For the text-containing cell, return its midpoint in [X, Y] coordinate format. 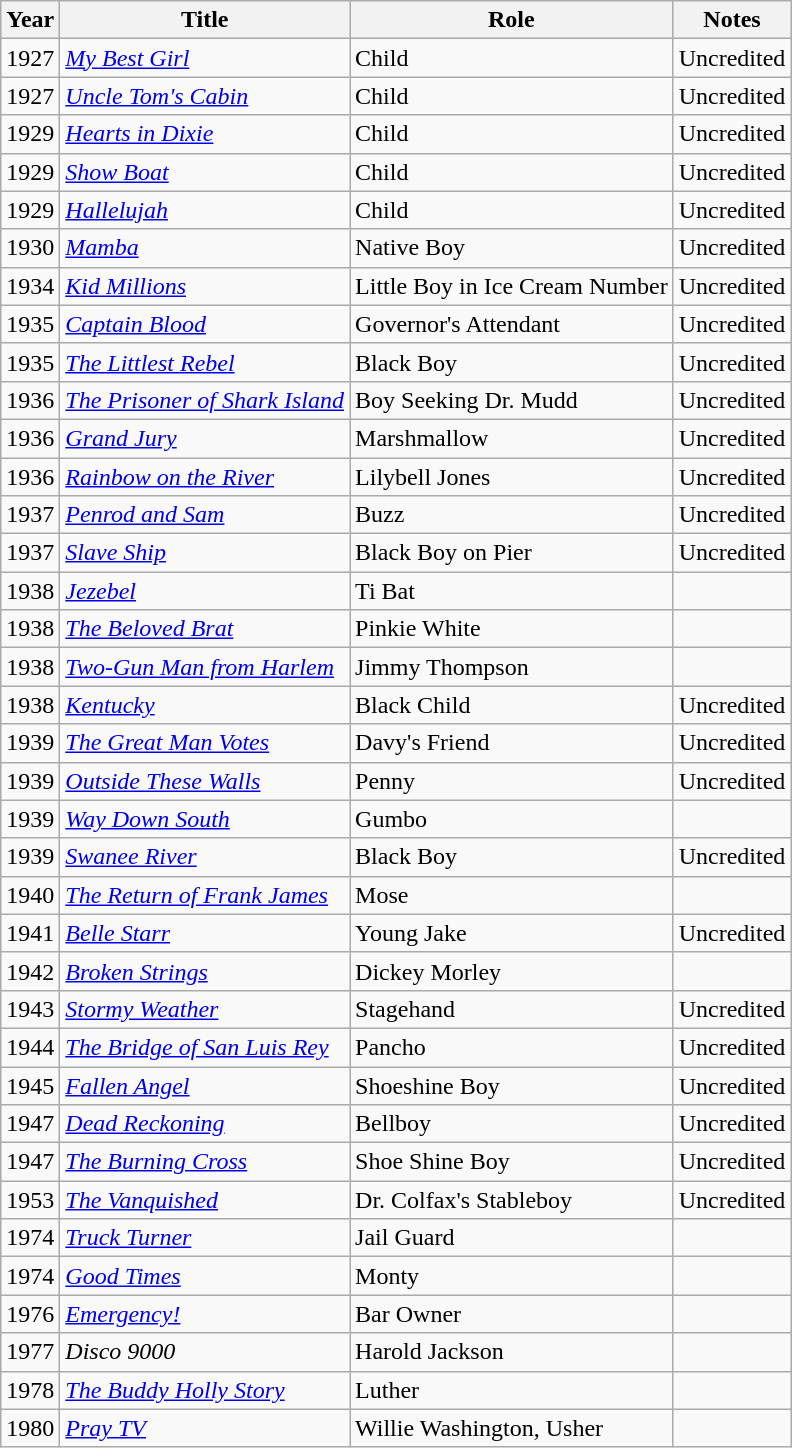
Little Boy in Ice Cream Number [512, 286]
The Beloved Brat [205, 629]
Monty [512, 1276]
The Burning Cross [205, 1162]
1934 [30, 286]
Jail Guard [512, 1238]
1977 [30, 1352]
The Buddy Holly Story [205, 1390]
Swanee River [205, 857]
Dr. Colfax's Stableboy [512, 1200]
Uncle Tom's Cabin [205, 96]
Buzz [512, 515]
Truck Turner [205, 1238]
Show Boat [205, 172]
Stormy Weather [205, 1009]
Young Jake [512, 933]
Rainbow on the River [205, 477]
The Bridge of San Luis Rey [205, 1047]
The Prisoner of Shark Island [205, 400]
Harold Jackson [512, 1352]
1942 [30, 971]
Broken Strings [205, 971]
The Littlest Rebel [205, 362]
My Best Girl [205, 58]
Kid Millions [205, 286]
Willie Washington, Usher [512, 1428]
1976 [30, 1314]
Penrod and Sam [205, 515]
1930 [30, 248]
1953 [30, 1200]
Outside These Walls [205, 781]
Governor's Attendant [512, 324]
Two-Gun Man from Harlem [205, 667]
Stagehand [512, 1009]
Ti Bat [512, 591]
Black Boy on Pier [512, 553]
Dead Reckoning [205, 1124]
The Great Man Votes [205, 743]
Hallelujah [205, 210]
Captain Blood [205, 324]
Way Down South [205, 819]
Davy's Friend [512, 743]
Black Child [512, 705]
1944 [30, 1047]
Luther [512, 1390]
Dickey Morley [512, 971]
Native Boy [512, 248]
1980 [30, 1428]
Bellboy [512, 1124]
The Vanquished [205, 1200]
Disco 9000 [205, 1352]
1943 [30, 1009]
Bar Owner [512, 1314]
Kentucky [205, 705]
Mose [512, 895]
Shoeshine Boy [512, 1085]
Shoe Shine Boy [512, 1162]
Pinkie White [512, 629]
Penny [512, 781]
1940 [30, 895]
Emergency! [205, 1314]
Jimmy Thompson [512, 667]
Pancho [512, 1047]
Notes [732, 20]
Slave Ship [205, 553]
Year [30, 20]
Role [512, 20]
Grand Jury [205, 438]
The Return of Frank James [205, 895]
Boy Seeking Dr. Mudd [512, 400]
Lilybell Jones [512, 477]
Gumbo [512, 819]
Marshmallow [512, 438]
1945 [30, 1085]
Jezebel [205, 591]
Belle Starr [205, 933]
Good Times [205, 1276]
1978 [30, 1390]
Pray TV [205, 1428]
Hearts in Dixie [205, 134]
1941 [30, 933]
Title [205, 20]
Fallen Angel [205, 1085]
Mamba [205, 248]
